Locate the cell with the specified text and output its (X, Y) center coordinate. 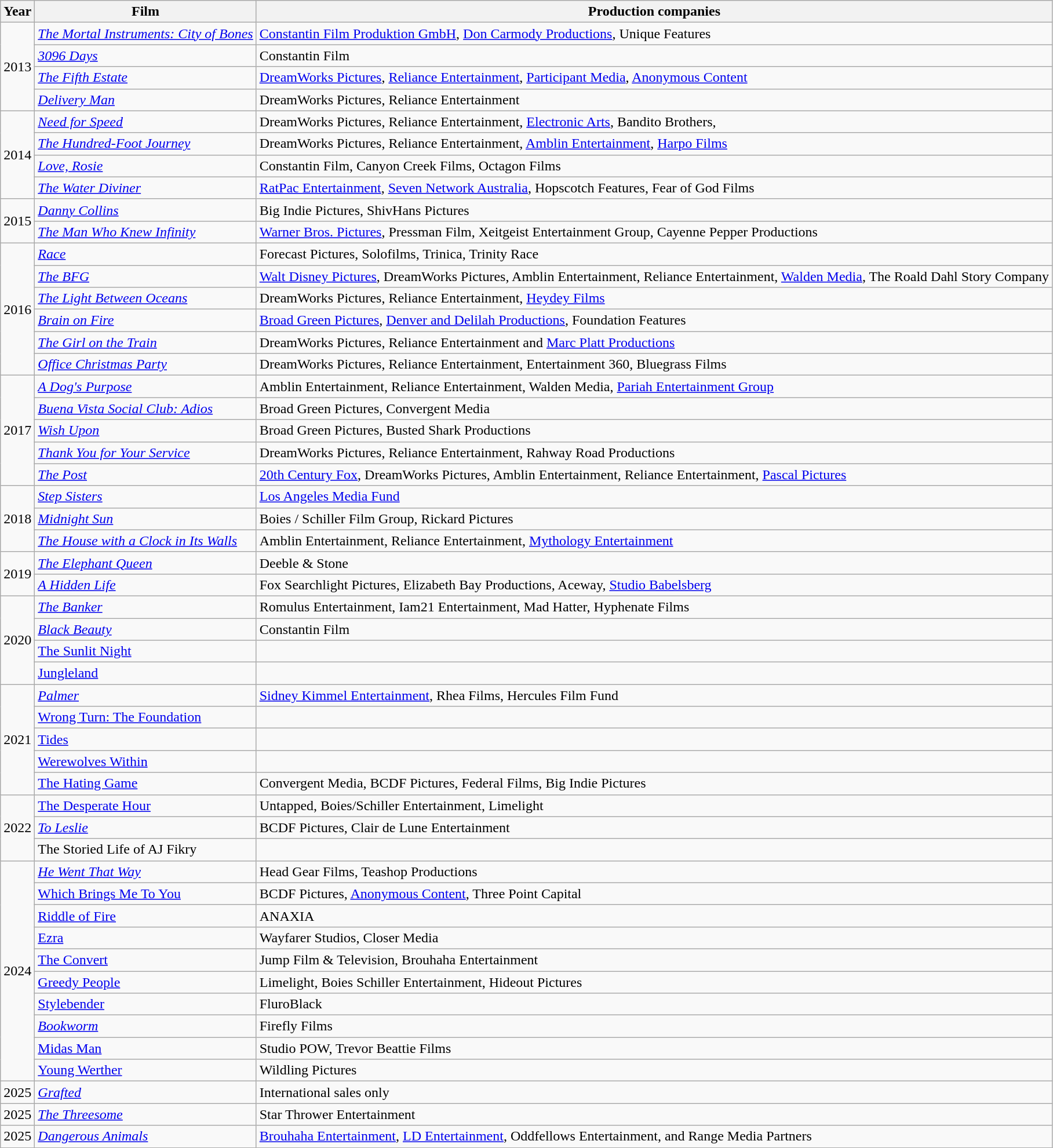
Office Christmas Party (145, 365)
The Convert (145, 960)
Young Werther (145, 1070)
A Hidden Life (145, 585)
Wayfarer Studios, Closer Media (654, 938)
FluroBlack (654, 1004)
Brouhaha Entertainment, LD Entertainment, Oddfellows Entertainment, and Range Media Partners (654, 1136)
DreamWorks Pictures, Reliance Entertainment (654, 100)
The Girl on the Train (145, 342)
The Man Who Knew Infinity (145, 232)
The Threesome (145, 1114)
The Fifth Estate (145, 78)
Jungleland (145, 673)
Fox Searchlight Pictures, Elizabeth Bay Productions, Aceway, Studio Babelsberg (654, 585)
RatPac Entertainment, Seven Network Australia, Hopscotch Features, Fear of God Films (654, 188)
Greedy People (145, 982)
2024 (17, 971)
BCDF Pictures, Anonymous Content, Three Point Capital (654, 894)
The Banker (145, 607)
Stylebender (145, 1004)
DreamWorks Pictures, Reliance Entertainment, Heydey Films (654, 298)
Broad Green Pictures, Busted Shark Productions (654, 431)
DreamWorks Pictures, Reliance Entertainment, Amblin Entertainment, Harpo Films (654, 144)
BCDF Pictures, Clair de Lune Entertainment (654, 828)
Which Brings Me To You (145, 894)
The Storied Life of AJ Fikry (145, 850)
2018 (17, 519)
DreamWorks Pictures, Reliance Entertainment, Entertainment 360, Bluegrass Films (654, 365)
The BFG (145, 276)
The Elephant Queen (145, 563)
Amblin Entertainment, Reliance Entertainment, Walden Media, Pariah Entertainment Group (654, 387)
Black Beauty (145, 629)
Grafted (145, 1092)
Wildling Pictures (654, 1070)
Love, Rosie (145, 166)
Warner Bros. Pictures, Pressman Film, Xeitgeist Entertainment Group, Cayenne Pepper Productions (654, 232)
The House with a Clock in Its Walls (145, 541)
Walt Disney Pictures, DreamWorks Pictures, Amblin Entertainment, Reliance Entertainment, Walden Media, The Roald Dahl Story Company (654, 276)
DreamWorks Pictures, Reliance Entertainment and Marc Platt Productions (654, 342)
The Light Between Oceans (145, 298)
2022 (17, 828)
Wish Upon (145, 431)
Year (17, 12)
The Hating Game (145, 783)
Dangerous Animals (145, 1136)
Sidney Kimmel Entertainment, Rhea Films, Hercules Film Fund (654, 695)
2014 (17, 155)
The Water Diviner (145, 188)
Ezra (145, 938)
Limelight, Boies Schiller Entertainment, Hideout Pictures (654, 982)
2020 (17, 640)
Midas Man (145, 1048)
To Leslie (145, 828)
Midnight Sun (145, 519)
2019 (17, 574)
The Mortal Instruments: City of Bones (145, 34)
Deeble & Stone (654, 563)
Convergent Media, BCDF Pictures, Federal Films, Big Indie Pictures (654, 783)
2013 (17, 67)
The Desperate Hour (145, 806)
Head Gear Films, Teashop Productions (654, 872)
2016 (17, 309)
He Went That Way (145, 872)
Wrong Turn: The Foundation (145, 717)
Broad Green Pictures, Denver and Delilah Productions, Foundation Features (654, 320)
Production companies (654, 12)
Film (145, 12)
Delivery Man (145, 100)
Los Angeles Media Fund (654, 497)
DreamWorks Pictures, Reliance Entertainment, Electronic Arts, Bandito Brothers, (654, 122)
Palmer (145, 695)
The Hundred-Foot Journey (145, 144)
Riddle of Fire (145, 916)
Race (145, 254)
Romulus Entertainment, Iam21 Entertainment, Mad Hatter, Hyphenate Films (654, 607)
Buena Vista Social Club: Adios (145, 409)
International sales only (654, 1092)
Step Sisters (145, 497)
3096 Days (145, 56)
Firefly Films (654, 1026)
2021 (17, 739)
Broad Green Pictures, Convergent Media (654, 409)
Need for Speed (145, 122)
2017 (17, 431)
Star Thrower Entertainment (654, 1114)
2015 (17, 221)
DreamWorks Pictures, Reliance Entertainment, Rahway Road Productions (654, 453)
Boies / Schiller Film Group, Rickard Pictures (654, 519)
Big Indie Pictures, ShivHans Pictures (654, 210)
The Sunlit Night (145, 651)
Thank You for Your Service (145, 453)
A Dog's Purpose (145, 387)
Bookworm (145, 1026)
Constantin Film, Canyon Creek Films, Octagon Films (654, 166)
20th Century Fox, DreamWorks Pictures, Amblin Entertainment, Reliance Entertainment, Pascal Pictures (654, 475)
Forecast Pictures, Solofilms, Trinica, Trinity Race (654, 254)
DreamWorks Pictures, Reliance Entertainment, Participant Media, Anonymous Content (654, 78)
Brain on Fire (145, 320)
Werewolves Within (145, 761)
Tides (145, 739)
Jump Film & Television, Brouhaha Entertainment (654, 960)
The Post (145, 475)
Studio POW, Trevor Beattie Films (654, 1048)
Amblin Entertainment, Reliance Entertainment, Mythology Entertainment (654, 541)
Constantin Film Produktion GmbH, Don Carmody Productions, Unique Features (654, 34)
ANAXIA (654, 916)
Untapped, Boies/Schiller Entertainment, Limelight (654, 806)
Danny Collins (145, 210)
